Return the [x, y] coordinate for the center point of the cell that contains the specified text.  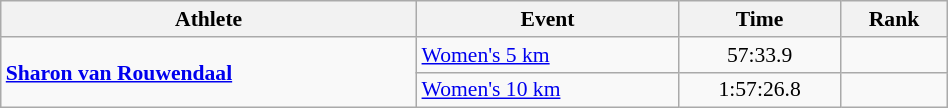
Women's 10 km [548, 90]
Athlete [209, 19]
Event [548, 19]
1:57:26.8 [759, 90]
Women's 5 km [548, 55]
Rank [894, 19]
Sharon van Rouwendaal [209, 72]
Time [759, 19]
57:33.9 [759, 55]
